Provide the (X, Y) coordinate of the cell's center where the given text is located.  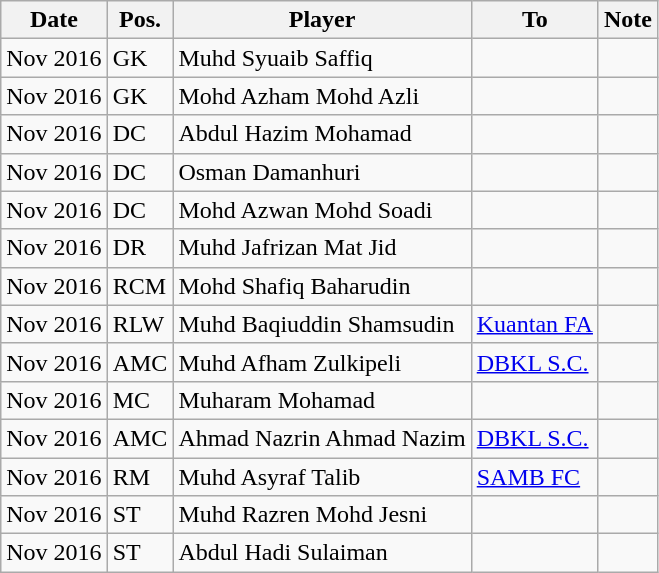
Mohd Shafiq Baharudin (322, 286)
Ahmad Nazrin Ahmad Nazim (322, 438)
Muhd Afham Zulkipeli (322, 362)
RM (140, 477)
Muhd Jafrizan Mat Jid (322, 248)
Muhd Asyraf Talib (322, 477)
Abdul Hazim Mohamad (322, 134)
RLW (140, 324)
To (534, 20)
Mohd Azham Mohd Azli (322, 96)
Player (322, 20)
Muharam Mohamad (322, 400)
Muhd Syuaib Saffiq (322, 58)
Osman Damanhuri (322, 172)
Muhd Razren Mohd Jesni (322, 515)
Pos. (140, 20)
Muhd Baqiuddin Shamsudin (322, 324)
MC (140, 400)
Mohd Azwan Mohd Soadi (322, 210)
Kuantan FA (534, 324)
Date (54, 20)
SAMB FC (534, 477)
DR (140, 248)
RCM (140, 286)
Note (628, 20)
Abdul Hadi Sulaiman (322, 553)
